Detect which cell encompasses the target text, then output its (x, y) center coordinate. 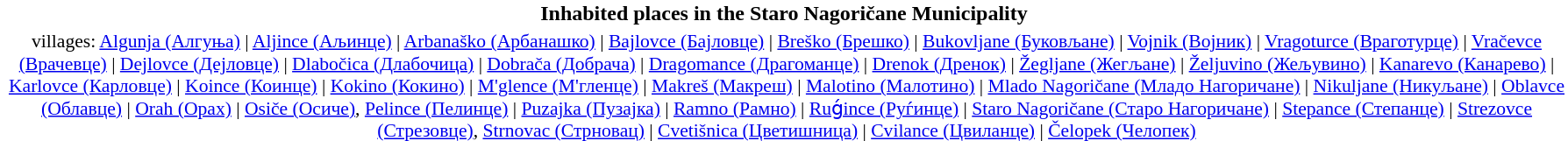
Inhabited places in the Staro Nagoričane Municipality (784, 13)
